Determine the (x, y) coordinate at the center of the cell enclosing the given text.  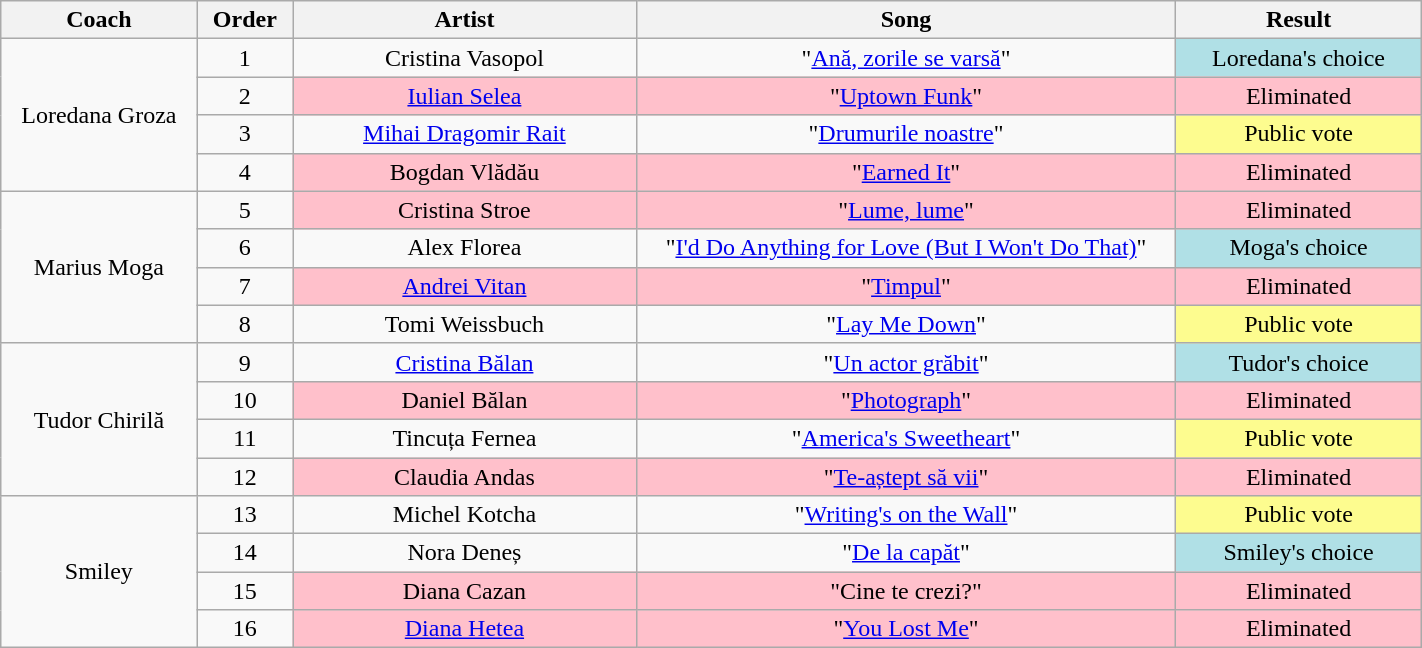
11 (245, 438)
"Drumurile noastre" (906, 134)
8 (245, 324)
"I'd Do Anything for Love (But I Won't Do That)" (906, 248)
"Writing's on the Wall" (906, 515)
Moga's choice (1298, 248)
"Lay Me Down" (906, 324)
Smiley's choice (1298, 553)
"Lume, lume" (906, 210)
"Earned It" (906, 172)
Iulian Selea (464, 96)
Michel Kotcha (464, 515)
16 (245, 629)
"Te-aștept să vii" (906, 477)
14 (245, 553)
Nora Deneș (464, 553)
Artist (464, 20)
3 (245, 134)
Tomi Weissbuch (464, 324)
9 (245, 362)
Cristina Vasopol (464, 58)
Tudor's choice (1298, 362)
Result (1298, 20)
1 (245, 58)
"Uptown Funk" (906, 96)
Smiley (99, 572)
"Photograph" (906, 400)
Diana Cazan (464, 591)
"Un actor grăbit" (906, 362)
Song (906, 20)
"America's Sweetheart" (906, 438)
Daniel Bălan (464, 400)
15 (245, 591)
Cristina Bălan (464, 362)
"You Lost Me" (906, 629)
Bogdan Vlădău (464, 172)
"Timpul" (906, 286)
Loredana's choice (1298, 58)
4 (245, 172)
Order (245, 20)
13 (245, 515)
7 (245, 286)
Marius Moga (99, 267)
6 (245, 248)
Cristina Stroe (464, 210)
"De la capăt" (906, 553)
Claudia Andas (464, 477)
Loredana Groza (99, 115)
12 (245, 477)
"Ană, zorile se varsă" (906, 58)
Diana Hetea (464, 629)
Andrei Vitan (464, 286)
Tudor Chirilă (99, 419)
5 (245, 210)
Tincuța Fernea (464, 438)
Mihai Dragomir Rait (464, 134)
2 (245, 96)
Alex Florea (464, 248)
10 (245, 400)
Coach (99, 20)
"Cine te crezi?" (906, 591)
